Capture the cell that displays the provided text and extract its [X, Y] central coordinate. 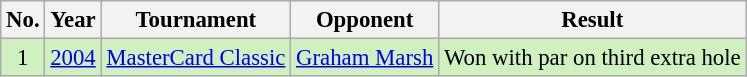
Tournament [196, 20]
1 [23, 58]
Result [592, 20]
MasterCard Classic [196, 58]
Graham Marsh [365, 58]
Opponent [365, 20]
Year [73, 20]
2004 [73, 58]
No. [23, 20]
Won with par on third extra hole [592, 58]
